Scan for the cell matching the given text and deliver its [X, Y] coordinate at center. 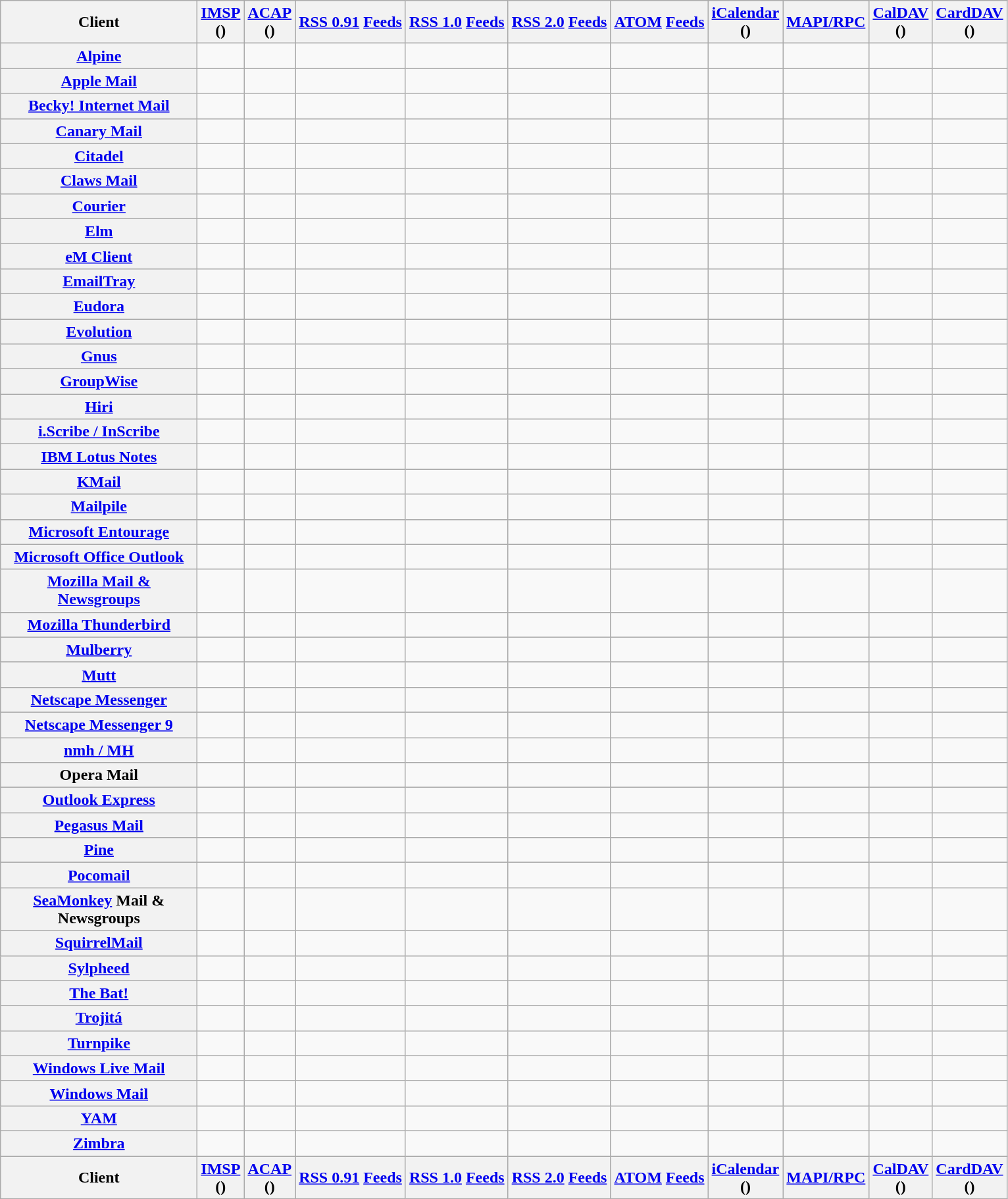
YAM [99, 1118]
Elm [99, 231]
Microsoft Office Outlook [99, 557]
Mulberry [99, 650]
Mozilla Mail & Newsgroups [99, 591]
nmh / MH [99, 750]
Courier [99, 206]
i.Scribe / InScribe [99, 432]
Apple Mail [99, 81]
Pine [99, 850]
EmailTray [99, 281]
Mailpile [99, 507]
KMail [99, 482]
Trojitá [99, 1018]
Windows Mail [99, 1093]
Citadel [99, 156]
SquirrelMail [99, 943]
Netscape Messenger [99, 700]
eM Client [99, 256]
Zimbra [99, 1143]
Alpine [99, 56]
Sylpheed [99, 968]
Becky! Internet Mail [99, 106]
Mozilla Thunderbird [99, 625]
Canary Mail [99, 131]
Hiri [99, 407]
SeaMonkey Mail & Newsgroups [99, 909]
Eudora [99, 306]
Gnus [99, 357]
Pocomail [99, 875]
Evolution [99, 331]
Turnpike [99, 1043]
Windows Live Mail [99, 1068]
Outlook Express [99, 800]
The Bat! [99, 993]
GroupWise [99, 382]
Mutt [99, 675]
Opera Mail [99, 775]
Pegasus Mail [99, 825]
Netscape Messenger 9 [99, 725]
Microsoft Entourage [99, 532]
IBM Lotus Notes [99, 457]
Claws Mail [99, 181]
